Locate the cell with the specified text and output its (x, y) center coordinate. 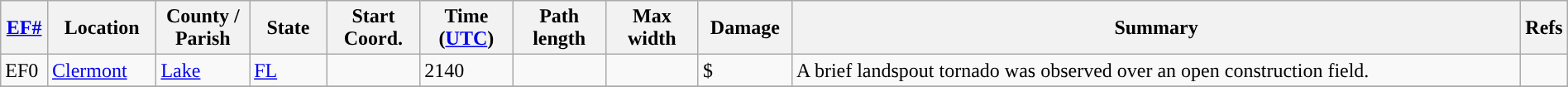
Refs (1544, 28)
$ (744, 70)
Time (UTC) (466, 28)
State (289, 28)
Summary (1156, 28)
EF# (25, 28)
Start Coord. (374, 28)
Damage (744, 28)
Clermont (101, 70)
A brief landspout tornado was observed over an open construction field. (1156, 70)
Max width (652, 28)
EF0 (25, 70)
Path length (559, 28)
Location (101, 28)
FL (289, 70)
2140 (466, 70)
County / Parish (203, 28)
Lake (203, 70)
